For the text-containing cell, return its midpoint in (X, Y) coordinate format. 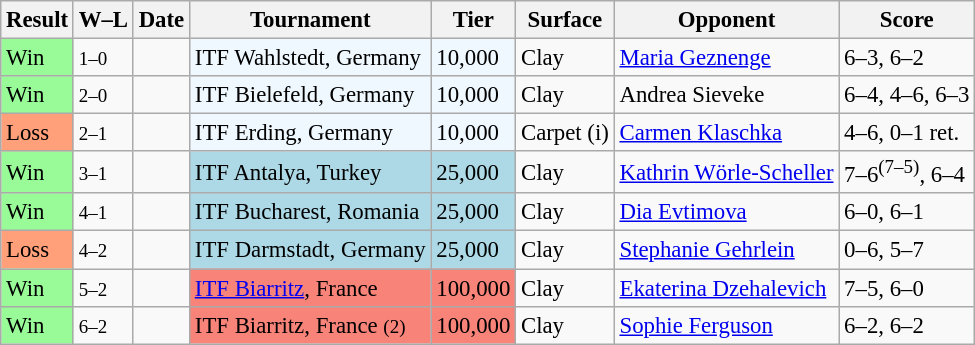
Maria Geznenge (726, 58)
1–0 (103, 58)
7–6(7–5), 6–4 (907, 172)
Opponent (726, 20)
6–0, 6–1 (907, 213)
Tier (474, 20)
Ekaterina Dzehalevich (726, 288)
7–5, 6–0 (907, 288)
4–6, 0–1 ret. (907, 133)
2–1 (103, 133)
Kathrin Wörle-Scheller (726, 172)
Carpet (i) (566, 133)
Score (907, 20)
Surface (566, 20)
Carmen Klaschka (726, 133)
Andrea Sieveke (726, 95)
ITF Wahlstedt, Germany (310, 58)
2–0 (103, 95)
4–1 (103, 213)
ITF Biarritz, France (2) (310, 325)
ITF Antalya, Turkey (310, 172)
3–1 (103, 172)
ITF Erding, Germany (310, 133)
ITF Bielefeld, Germany (310, 95)
Stephanie Gehrlein (726, 250)
4–2 (103, 250)
ITF Darmstadt, Germany (310, 250)
W–L (103, 20)
ITF Biarritz, France (310, 288)
6–2, 6–2 (907, 325)
5–2 (103, 288)
Date (161, 20)
0–6, 5–7 (907, 250)
Sophie Ferguson (726, 325)
6–4, 4–6, 6–3 (907, 95)
Tournament (310, 20)
Result (38, 20)
Dia Evtimova (726, 213)
6–3, 6–2 (907, 58)
ITF Bucharest, Romania (310, 213)
6–2 (103, 325)
